Return the (x, y) coordinate for the center point of the cell that contains the specified text.  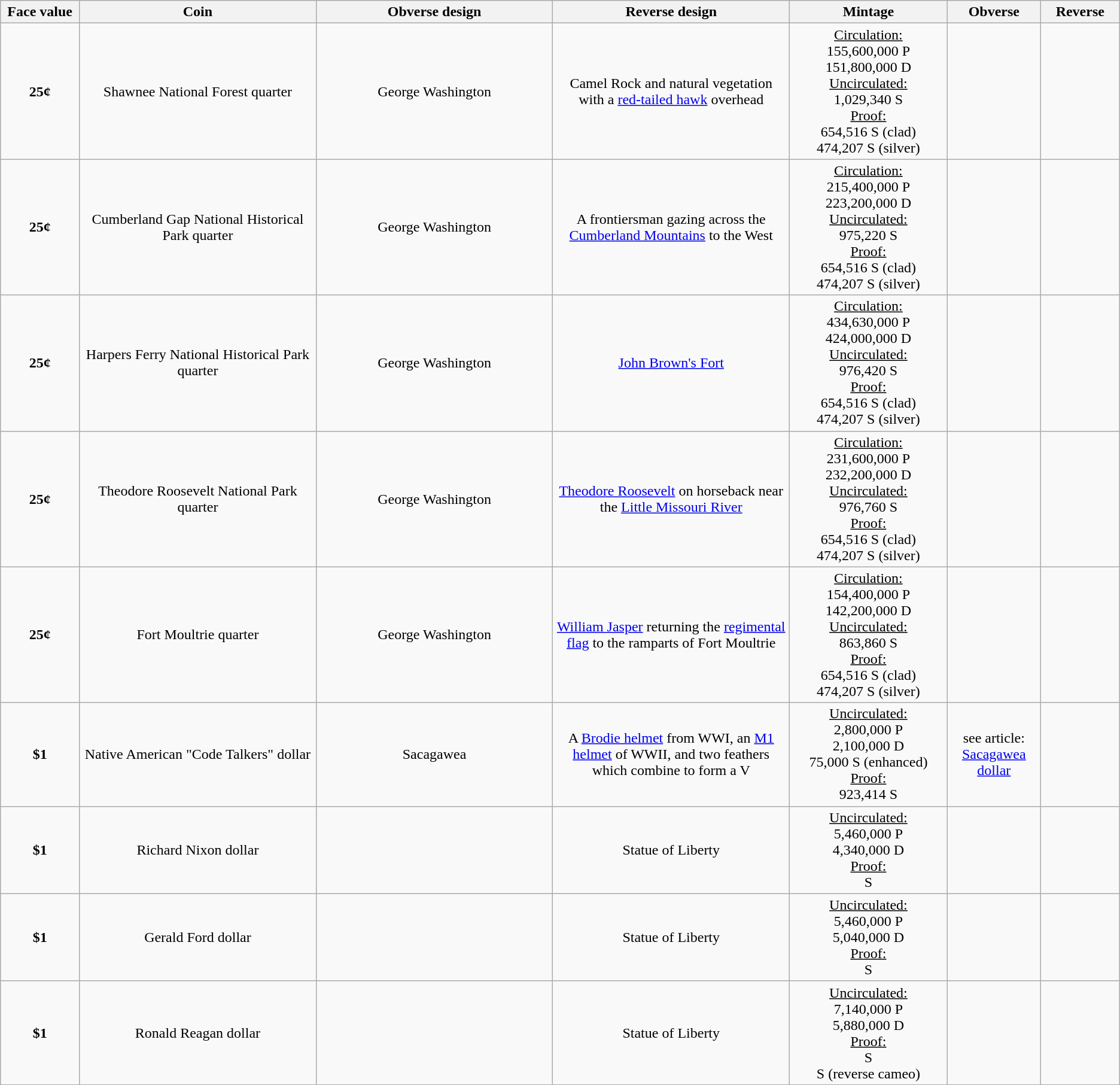
Uncirculated:2,800,000 P2,100,000 D75,000 S (enhanced)Proof:923,414 S (869, 754)
Cumberland Gap National Historical Park quarter (198, 227)
Ronald Reagan dollar (198, 1033)
Circulation:434,630,000 P424,000,000 DUncirculated:976,420 SProof:654,516 S (clad)474,207 S (silver) (869, 363)
Theodore Roosevelt on horseback near the Little Missouri River (671, 499)
Circulation:155,600,000 P151,800,000 DUncirculated:1,029,340 SProof:654,516 S (clad)474,207 S (silver) (869, 91)
John Brown's Fort (671, 363)
Camel Rock and natural vegetation with a red-tailed hawk overhead (671, 91)
Obverse (994, 12)
Uncirculated:5,460,000 P5,040,000 DProof: S (869, 937)
Richard Nixon dollar (198, 850)
Native American "Code Talkers" dollar (198, 754)
Theodore Roosevelt National Park quarter (198, 499)
Circulation:154,400,000 P142,200,000 DUncirculated:863,860 SProof:654,516 S (clad)474,207 S (silver) (869, 634)
Obverse design (434, 12)
Coin (198, 12)
see article: Sacagawea dollar (994, 754)
Mintage (869, 12)
Uncirculated:7,140,000 P5,880,000 DProof: S S (reverse cameo) (869, 1033)
Uncirculated:5,460,000 P4,340,000 DProof: S (869, 850)
Reverse design (671, 12)
Circulation:215,400,000 P223,200,000 DUncirculated:975,220 SProof:654,516 S (clad)474,207 S (silver) (869, 227)
William Jasper returning the regimental flag to the ramparts of Fort Moultrie (671, 634)
Gerald Ford dollar (198, 937)
A frontiersman gazing across the Cumberland Mountains to the West (671, 227)
Circulation:231,600,000 P232,200,000 DUncirculated:976,760 SProof:654,516 S (clad)474,207 S (silver) (869, 499)
Harpers Ferry National Historical Park quarter (198, 363)
Reverse (1080, 12)
Sacagawea (434, 754)
Face value (40, 12)
Shawnee National Forest quarter (198, 91)
A Brodie helmet from WWI, an M1 helmet of WWII, and two feathers which combine to form a V (671, 754)
Fort Moultrie quarter (198, 634)
